Extract the (X, Y) coordinate from the center of the cell holding the provided text.  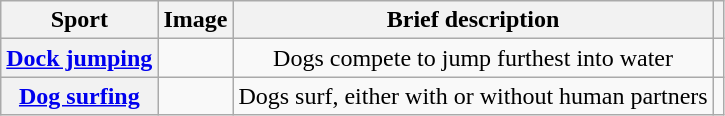
Image (196, 20)
Dogs compete to jump furthest into water (473, 58)
Dog surfing (80, 96)
Sport (80, 20)
Dock jumping (80, 58)
Dogs surf, either with or without human partners (473, 96)
Brief description (473, 20)
